Find where the given text appears and provide that cell's center as (X, Y) coordinate. 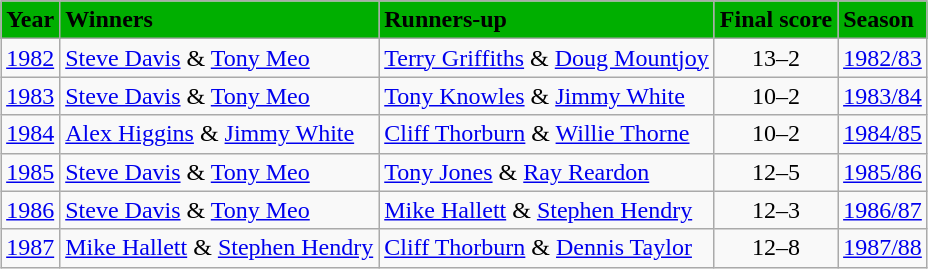
Terry Griffiths & Doug Mountjoy (547, 58)
1983/84 (883, 96)
1984/85 (883, 134)
1985/86 (883, 172)
Winners (220, 20)
13–2 (776, 58)
Final score (776, 20)
1987/88 (883, 248)
1984 (30, 134)
1987 (30, 248)
1982/83 (883, 58)
1985 (30, 172)
Cliff Thorburn & Dennis Taylor (547, 248)
Year (30, 20)
Tony Knowles & Jimmy White (547, 96)
Tony Jones & Ray Reardon (547, 172)
1982 (30, 58)
1986 (30, 210)
1983 (30, 96)
Season (883, 20)
12–3 (776, 210)
12–5 (776, 172)
1986/87 (883, 210)
Alex Higgins & Jimmy White (220, 134)
Cliff Thorburn & Willie Thorne (547, 134)
12–8 (776, 248)
Runners-up (547, 20)
